Search for the cell housing the specified text and yield its [x, y] center coordinate. 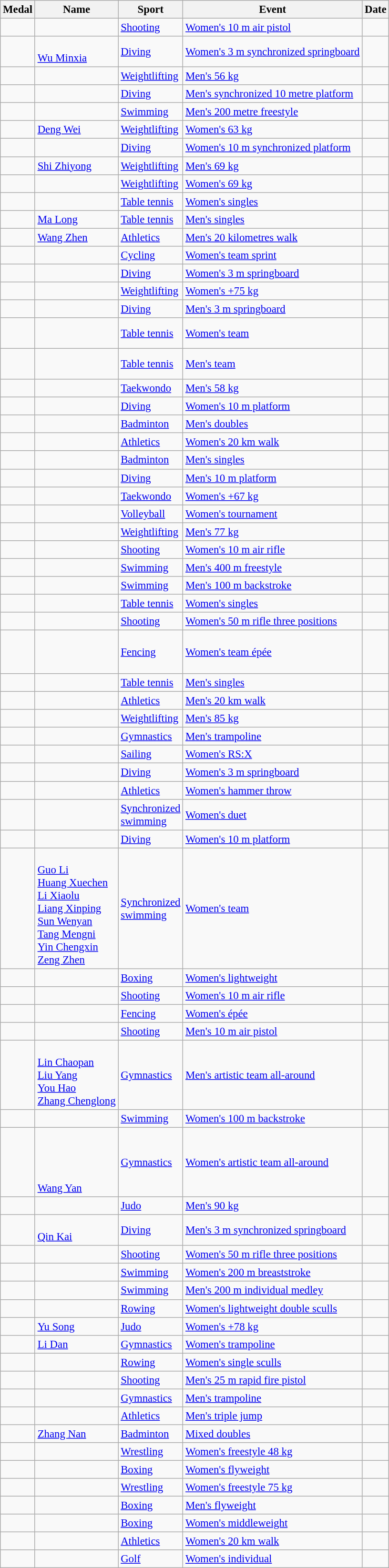
Women's 3 m synchronized springboard [273, 51]
Date [376, 10]
Deng Wei [76, 130]
Women's 63 kg [273, 130]
Sport [151, 10]
Mixed doubles [273, 1434]
Women's middleweight [273, 1523]
Men's 10 m air pistol [273, 1032]
Guo LiHuang XuechenLi XiaoluLiang XinpingSun WenyanTang MengniYin ChengxinZeng Zhen [76, 908]
Men's 3 m springboard [273, 309]
Lin ChaopanLiu YangYou HaoZhang Chenglong [76, 1075]
Men's artistic team all-around [273, 1075]
Men's 69 kg [273, 166]
Men's 20 km walk [273, 701]
Women's 10 m synchronized platform [273, 148]
Medal [18, 10]
Men's 56 kg [273, 76]
Women's lightweight double sculls [273, 1308]
Men's 200 metre freestyle [273, 112]
Men's team [273, 364]
Cycling [151, 255]
Shi Zhiyong [76, 166]
Qin Kai [76, 1230]
Women's 69 kg [273, 183]
Women's épée [273, 1013]
Wang Yan [76, 1163]
Men's 85 kg [273, 718]
Women's single sculls [273, 1362]
Men's 400 m freestyle [273, 567]
Women's +75 kg [273, 291]
Women's trampoline [273, 1344]
Men's 200 m individual medley [273, 1291]
Women's freestyle 75 kg [273, 1487]
Men's flyweight [273, 1506]
Event [273, 10]
Men's 3 m synchronized springboard [273, 1230]
Women's +78 kg [273, 1326]
Men's 100 m backstroke [273, 586]
Women's lightweight [273, 978]
Women's 200 m breaststroke [273, 1273]
Women's artistic team all-around [273, 1163]
Yu Song [76, 1326]
Men's 10 m platform [273, 478]
Women's 100 m backstroke [273, 1119]
Women's team épée [273, 652]
Men's 58 kg [273, 388]
Wang Zhen [76, 237]
Women's 10 m air pistol [273, 28]
Women's hammer throw [273, 790]
Volleyball [151, 514]
Men's doubles [273, 424]
Women's duet [273, 815]
Sailing [151, 754]
Women's team sprint [273, 255]
Li Dan [76, 1344]
Men's synchronized 10 metre platform [273, 94]
Women's +67 kg [273, 496]
Women's RS:X [273, 754]
Zhang Nan [76, 1434]
Women's freestyle 48 kg [273, 1452]
Men's 90 kg [273, 1206]
Men's 25 m rapid fire pistol [273, 1380]
Men's 20 kilometres walk [273, 237]
Ma Long [76, 219]
Men's 77 kg [273, 532]
Men's triple jump [273, 1416]
Wu Minxia [76, 51]
Women's flyweight [273, 1470]
Women's tournament [273, 514]
Name [76, 10]
